Capture the cell that displays the provided text and extract its [x, y] central coordinate. 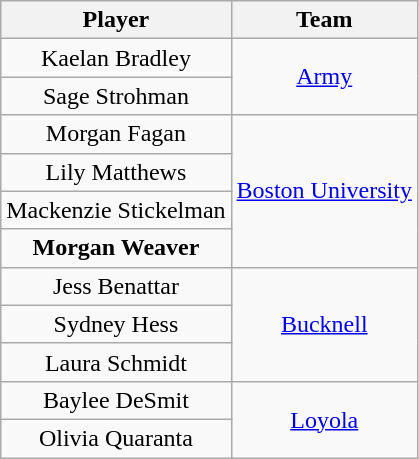
Kaelan Bradley [116, 58]
Morgan Fagan [116, 134]
Army [324, 77]
Baylee DeSmit [116, 400]
Sydney Hess [116, 324]
Boston University [324, 191]
Lily Matthews [116, 172]
Morgan Weaver [116, 248]
Olivia Quaranta [116, 438]
Team [324, 20]
Mackenzie Stickelman [116, 210]
Sage Strohman [116, 96]
Laura Schmidt [116, 362]
Bucknell [324, 324]
Jess Benattar [116, 286]
Loyola [324, 419]
Player [116, 20]
